From the cell containing the given text, extract its center point as (X, Y) coordinate. 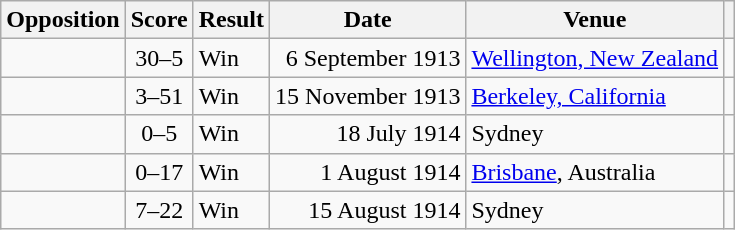
3–51 (159, 96)
6 September 1913 (368, 58)
7–22 (159, 210)
30–5 (159, 58)
15 August 1914 (368, 210)
Venue (595, 20)
1 August 1914 (368, 172)
0–5 (159, 134)
Score (159, 20)
Date (368, 20)
Opposition (63, 20)
0–17 (159, 172)
Berkeley, California (595, 96)
15 November 1913 (368, 96)
18 July 1914 (368, 134)
Result (231, 20)
Brisbane, Australia (595, 172)
Wellington, New Zealand (595, 58)
